Detect which cell encompasses the target text, then output its (x, y) center coordinate. 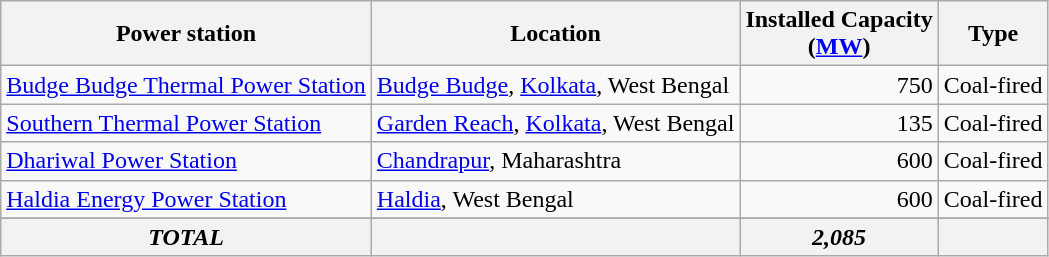
Garden Reach, Kolkata, West Bengal (556, 123)
Chandrapur, Maharashtra (556, 161)
Dhariwal Power Station (186, 161)
135 (839, 123)
Haldia, West Bengal (556, 199)
TOTAL (186, 237)
Southern Thermal Power Station (186, 123)
2,085 (839, 237)
Power station (186, 34)
Haldia Energy Power Station (186, 199)
Budge Budge, Kolkata, West Bengal (556, 85)
750 (839, 85)
Location (556, 34)
Type (993, 34)
Budge Budge Thermal Power Station (186, 85)
Installed Capacity(MW) (839, 34)
